Detect which cell encompasses the target text, then output its (x, y) center coordinate. 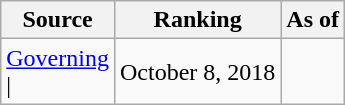
October 8, 2018 (197, 72)
As of (313, 20)
Governing| (58, 72)
Ranking (197, 20)
Source (58, 20)
